Capture the cell that displays the provided text and extract its [x, y] central coordinate. 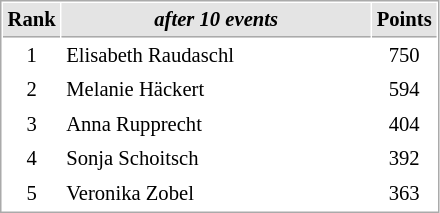
Veronika Zobel [216, 194]
Melanie Häckert [216, 90]
3 [32, 124]
1 [32, 56]
750 [404, 56]
Points [404, 20]
404 [404, 124]
4 [32, 158]
2 [32, 90]
594 [404, 90]
Sonja Schoitsch [216, 158]
5 [32, 194]
Anna Rupprecht [216, 124]
392 [404, 158]
363 [404, 194]
Rank [32, 20]
after 10 events [216, 20]
Elisabeth Raudaschl [216, 56]
